Scan for the cell matching the given text and deliver its (X, Y) coordinate at center. 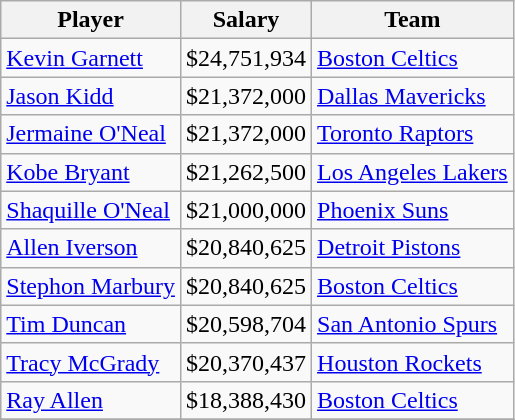
$20,598,704 (246, 324)
$21,000,000 (246, 210)
Detroit Pistons (413, 248)
Team (413, 20)
Phoenix Suns (413, 210)
$21,262,500 (246, 172)
Player (91, 20)
Jason Kidd (91, 96)
$18,388,430 (246, 400)
Ray Allen (91, 400)
Toronto Raptors (413, 134)
Kobe Bryant (91, 172)
Jermaine O'Neal (91, 134)
Dallas Mavericks (413, 96)
$20,370,437 (246, 362)
Salary (246, 20)
Houston Rockets (413, 362)
Kevin Garnett (91, 58)
Shaquille O'Neal (91, 210)
Tracy McGrady (91, 362)
$24,751,934 (246, 58)
Tim Duncan (91, 324)
Allen Iverson (91, 248)
Stephon Marbury (91, 286)
San Antonio Spurs (413, 324)
Los Angeles Lakers (413, 172)
